Detect which cell encompasses the target text, then output its (X, Y) center coordinate. 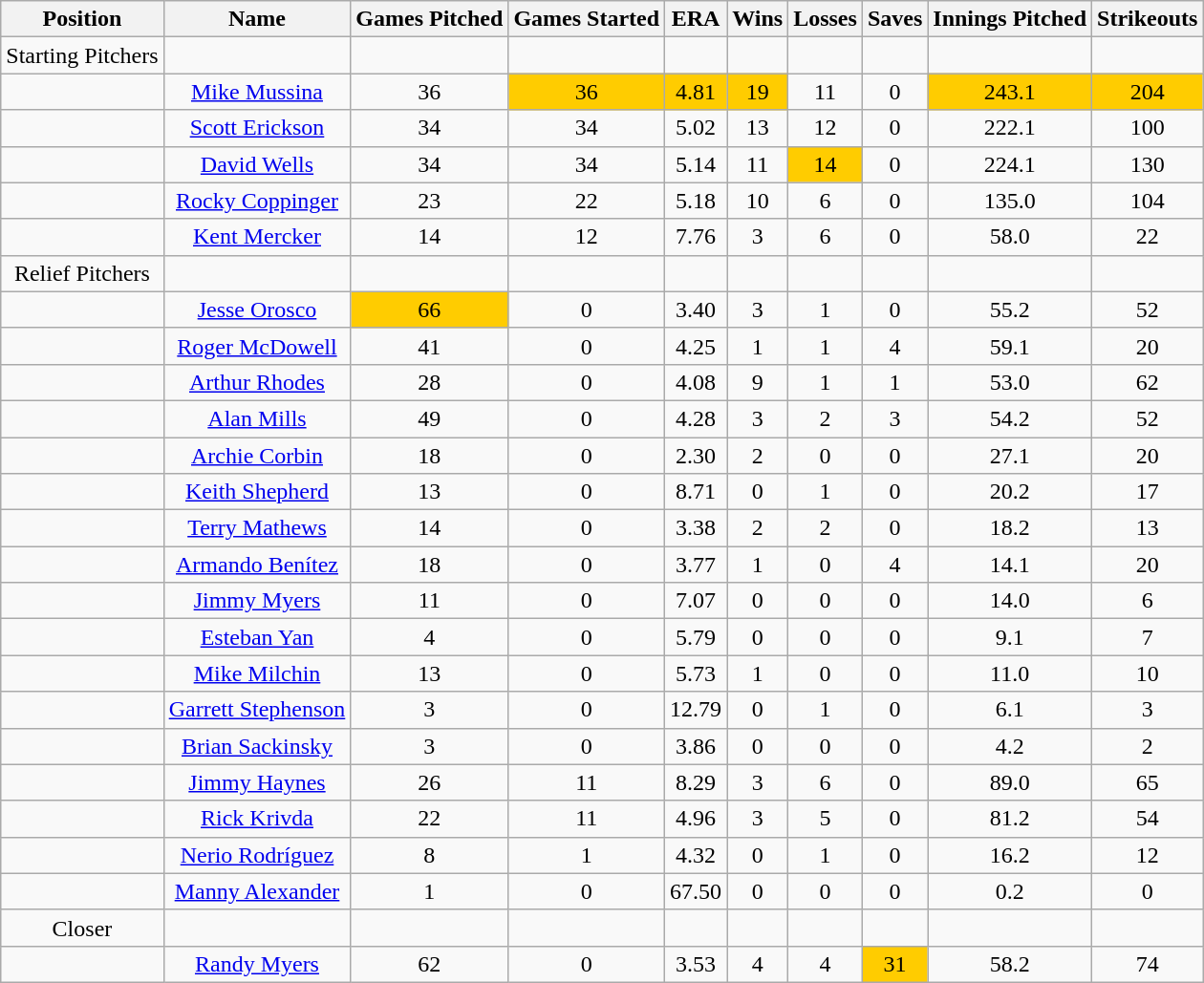
Closer (82, 928)
Relief Pitchers (82, 273)
Jimmy Myers (257, 601)
7.07 (696, 601)
Arthur Rhodes (257, 382)
4.2 (1010, 746)
5.73 (696, 673)
18.2 (1010, 528)
14.1 (1010, 565)
Alan Mills (257, 418)
74 (1148, 964)
41 (430, 346)
3.86 (696, 746)
2.30 (696, 456)
8.29 (696, 782)
Jesse Orosco (257, 310)
17 (1148, 492)
28 (430, 382)
54 (1148, 819)
Rick Krivda (257, 819)
5.02 (696, 128)
81.2 (1010, 819)
9 (758, 382)
Mike Mussina (257, 92)
23 (430, 201)
Randy Myers (257, 964)
66 (430, 310)
ERA (696, 19)
104 (1148, 201)
7.76 (696, 237)
Keith Shepherd (257, 492)
14.0 (1010, 601)
243.1 (1010, 92)
Archie Corbin (257, 456)
9.1 (1010, 637)
26 (430, 782)
4.96 (696, 819)
Nerio Rodríguez (257, 855)
David Wells (257, 164)
8 (430, 855)
130 (1148, 164)
31 (894, 964)
3.53 (696, 964)
Esteban Yan (257, 637)
8.71 (696, 492)
49 (430, 418)
58.0 (1010, 237)
Name (257, 19)
Kent Mercker (257, 237)
Terry Mathews (257, 528)
4.81 (696, 92)
27.1 (1010, 456)
5.18 (696, 201)
89.0 (1010, 782)
Scott Erickson (257, 128)
6.1 (1010, 710)
4.28 (696, 418)
5 (826, 819)
Armando Benítez (257, 565)
Starting Pitchers (82, 55)
65 (1148, 782)
224.1 (1010, 164)
3.77 (696, 565)
16.2 (1010, 855)
204 (1148, 92)
55.2 (1010, 310)
Mike Milchin (257, 673)
Manny Alexander (257, 891)
7 (1148, 637)
4.08 (696, 382)
4.32 (696, 855)
20.2 (1010, 492)
5.79 (696, 637)
Strikeouts (1148, 19)
0.2 (1010, 891)
Games Pitched (430, 19)
Jimmy Haynes (257, 782)
19 (758, 92)
3.38 (696, 528)
Games Started (587, 19)
54.2 (1010, 418)
11.0 (1010, 673)
Rocky Coppinger (257, 201)
67.50 (696, 891)
135.0 (1010, 201)
59.1 (1010, 346)
Wins (758, 19)
4.25 (696, 346)
12.79 (696, 710)
53.0 (1010, 382)
Losses (826, 19)
Garrett Stephenson (257, 710)
5.14 (696, 164)
Saves (894, 19)
58.2 (1010, 964)
Innings Pitched (1010, 19)
Brian Sackinsky (257, 746)
Roger McDowell (257, 346)
Position (82, 19)
100 (1148, 128)
222.1 (1010, 128)
3.40 (696, 310)
